Return the [X, Y] coordinate for the center point of the cell that contains the specified text.  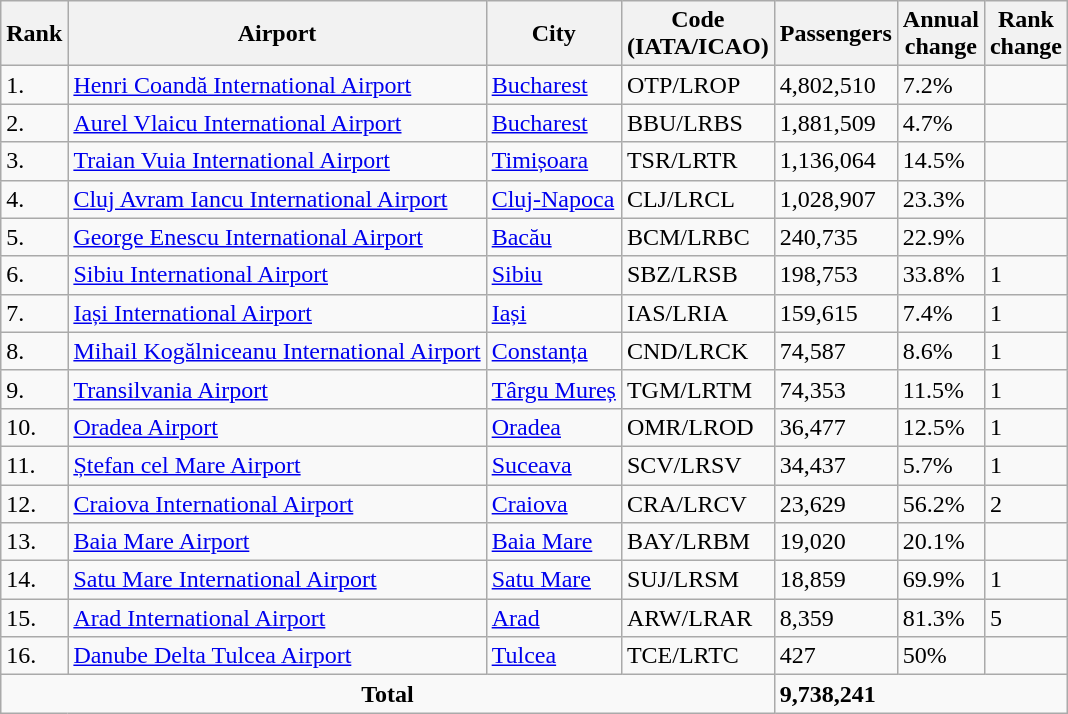
1,136,064 [836, 161]
23,629 [836, 503]
13. [34, 542]
CRA/LRCV [698, 503]
Rankchange [1026, 34]
19,020 [836, 542]
Annualchange [940, 34]
4.7% [940, 123]
6. [34, 275]
TCE/LRTC [698, 656]
16. [34, 656]
Total [388, 694]
5.7% [940, 465]
Transilvania Airport [277, 389]
11. [34, 465]
Henri Coandă International Airport [277, 85]
Iași International Airport [277, 313]
BBU/LRBS [698, 123]
56.2% [940, 503]
3. [34, 161]
Baia Mare Airport [277, 542]
Sibiu [554, 275]
SCV/LRSV [698, 465]
BCM/LRBC [698, 237]
IAS/LRIA [698, 313]
Timișoara [554, 161]
Traian Vuia International Airport [277, 161]
1. [34, 85]
Bacău [554, 237]
Rank [34, 34]
1,881,509 [836, 123]
SBZ/LRSB [698, 275]
Code(IATA/ICAO) [698, 34]
BAY/LRBM [698, 542]
Mihail Kogălniceanu International Airport [277, 351]
5. [34, 237]
Constanța [554, 351]
TGM/LRTM [698, 389]
Oradea Airport [277, 427]
12.5% [940, 427]
Passengers [836, 34]
74,587 [836, 351]
81.3% [940, 618]
20.1% [940, 542]
18,859 [836, 580]
8,359 [836, 618]
14.5% [940, 161]
Craiova International Airport [277, 503]
Danube Delta Tulcea Airport [277, 656]
George Enescu International Airport [277, 237]
22.9% [940, 237]
2. [34, 123]
Satu Mare [554, 580]
7.4% [940, 313]
CLJ/LRCL [698, 199]
4,802,510 [836, 85]
Târgu Mureș [554, 389]
Arad International Airport [277, 618]
OMR/LROD [698, 427]
159,615 [836, 313]
OTP/LROP [698, 85]
8.6% [940, 351]
Iași [554, 313]
23.3% [940, 199]
240,735 [836, 237]
Aurel Vlaicu International Airport [277, 123]
TSR/LRTR [698, 161]
9. [34, 389]
Craiova [554, 503]
4. [34, 199]
CND/LRCK [698, 351]
Cluj-Napoca [554, 199]
74,353 [836, 389]
7. [34, 313]
Oradea [554, 427]
34,437 [836, 465]
12. [34, 503]
14. [34, 580]
Baia Mare [554, 542]
9,738,241 [920, 694]
ARW/LRAR [698, 618]
10. [34, 427]
7.2% [940, 85]
Suceava [554, 465]
11.5% [940, 389]
2 [1026, 503]
69.9% [940, 580]
Sibiu International Airport [277, 275]
15. [34, 618]
Tulcea [554, 656]
Ștefan cel Mare Airport [277, 465]
SUJ/LRSM [698, 580]
City [554, 34]
Cluj Avram Iancu International Airport [277, 199]
5 [1026, 618]
1,028,907 [836, 199]
427 [836, 656]
50% [940, 656]
198,753 [836, 275]
8. [34, 351]
Arad [554, 618]
Airport [277, 34]
Satu Mare International Airport [277, 580]
33.8% [940, 275]
36,477 [836, 427]
